For the text-containing cell, return its midpoint in [X, Y] coordinate format. 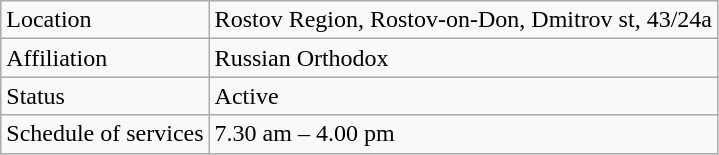
Location [105, 20]
7.30 am – 4.00 pm [463, 134]
Active [463, 96]
Rostov Region, Rostov-on-Don, Dmitrov st, 43/24а [463, 20]
Schedule of services [105, 134]
Affiliation [105, 58]
Status [105, 96]
Russian Orthodox [463, 58]
